Identify which cell holds the provided text, then report its (X, Y) central coordinate. 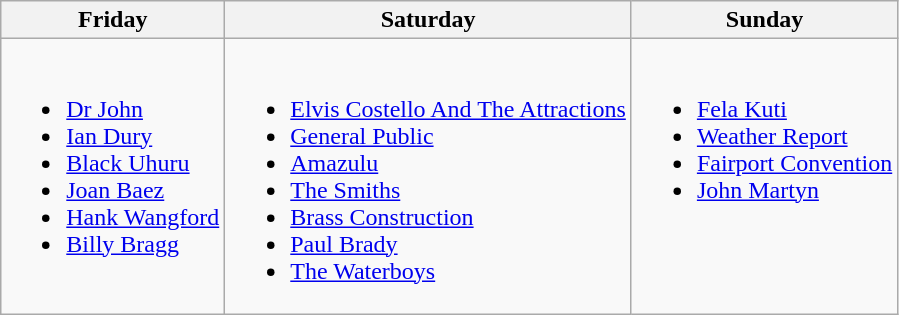
Fela KutiWeather ReportFairport ConventionJohn Martyn (764, 176)
Elvis Costello And The AttractionsGeneral PublicAmazuluThe SmithsBrass ConstructionPaul BradyThe Waterboys (428, 176)
Sunday (764, 20)
Dr JohnIan DuryBlack UhuruJoan BaezHank WangfordBilly Bragg (113, 176)
Friday (113, 20)
Saturday (428, 20)
